Locate the cell with the specified text and output its (X, Y) center coordinate. 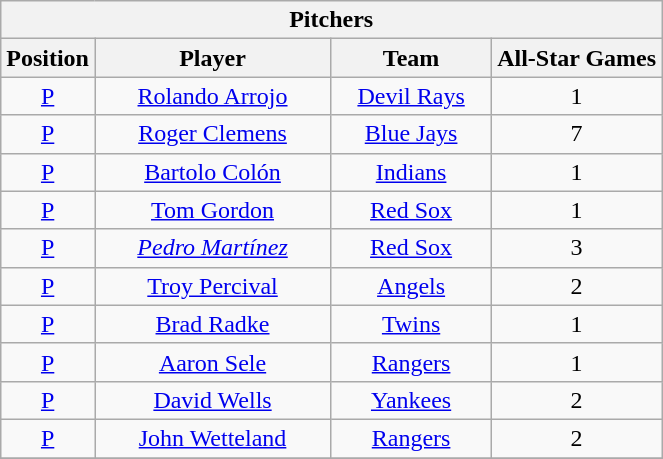
David Wells (212, 400)
John Wetteland (212, 438)
Pitchers (332, 20)
Roger Clemens (212, 134)
Blue Jays (412, 134)
Aaron Sele (212, 362)
3 (577, 248)
All-Star Games (577, 58)
Team (412, 58)
Twins (412, 324)
Rolando Arrojo (212, 96)
Angels (412, 286)
Tom Gordon (212, 210)
Position (48, 58)
Player (212, 58)
7 (577, 134)
Yankees (412, 400)
Brad Radke (212, 324)
Pedro Martínez (212, 248)
Troy Percival (212, 286)
Bartolo Colón (212, 172)
Indians (412, 172)
Devil Rays (412, 96)
